Scan for the cell matching the given text and deliver its (x, y) coordinate at center. 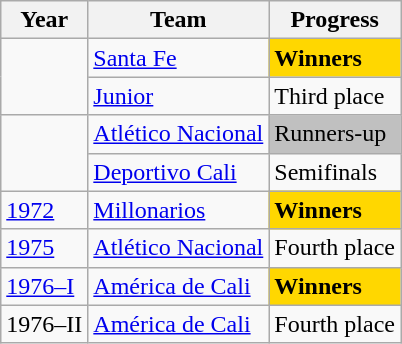
1975 (44, 248)
Deportivo Cali (178, 172)
Santa Fe (178, 58)
1972 (44, 210)
Semifinals (335, 172)
Runners-up (335, 134)
Third place (335, 96)
Year (44, 20)
1976–I (44, 286)
Progress (335, 20)
1976–II (44, 324)
Team (178, 20)
Millonarios (178, 210)
Junior (178, 96)
